Provide the (x, y) coordinate of the cell's center where the given text is located.  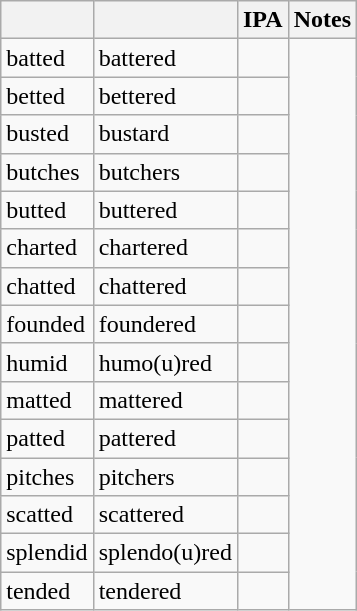
butted (47, 210)
founded (47, 324)
tendered (165, 591)
buttered (165, 210)
humid (47, 362)
chattered (165, 286)
matted (47, 400)
mattered (165, 400)
bettered (165, 96)
splendo(u)red (165, 553)
chatted (47, 286)
scattered (165, 515)
foundered (165, 324)
charted (47, 248)
patted (47, 438)
busted (47, 134)
betted (47, 96)
scatted (47, 515)
pitchers (165, 477)
butches (47, 172)
pattered (165, 438)
splendid (47, 553)
batted (47, 58)
Notes (322, 20)
IPA (262, 20)
pitches (47, 477)
tended (47, 591)
battered (165, 58)
butchers (165, 172)
chartered (165, 248)
humo(u)red (165, 362)
bustard (165, 134)
